From the cell containing the given text, extract its center point as [x, y] coordinate. 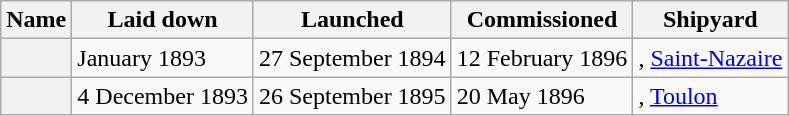
4 December 1893 [163, 96]
Commissioned [542, 20]
, Saint-Nazaire [710, 58]
, Toulon [710, 96]
Shipyard [710, 20]
Name [36, 20]
26 September 1895 [352, 96]
January 1893 [163, 58]
20 May 1896 [542, 96]
27 September 1894 [352, 58]
12 February 1896 [542, 58]
Launched [352, 20]
Laid down [163, 20]
